Scan for the cell matching the given text and deliver its (x, y) coordinate at center. 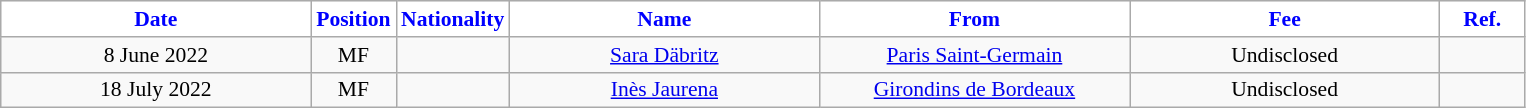
Name (664, 19)
8 June 2022 (156, 55)
Ref. (1482, 19)
Date (156, 19)
From (974, 19)
Girondins de Bordeaux (974, 90)
Paris Saint-Germain (974, 55)
Inès Jaurena (664, 90)
Position (354, 19)
Nationality (452, 19)
18 July 2022 (156, 90)
Fee (1285, 19)
Sara Däbritz (664, 55)
